Pinpoint the cell where the given text exists, returning its [x, y] midpoint coordinate. 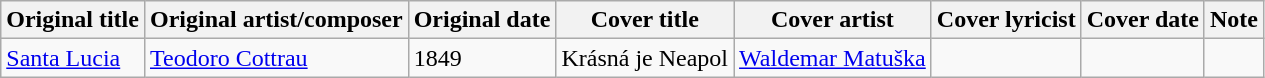
Cover title [645, 20]
Waldemar Matuška [833, 58]
Cover date [1142, 20]
Cover artist [833, 20]
Original date [482, 20]
Krásná je Neapol [645, 58]
1849 [482, 58]
Santa Lucia [73, 58]
Teodoro Cottrau [276, 58]
Note [1234, 20]
Cover lyricist [1006, 20]
Original title [73, 20]
Original artist/composer [276, 20]
